Identify which cell holds the provided text, then report its [X, Y] central coordinate. 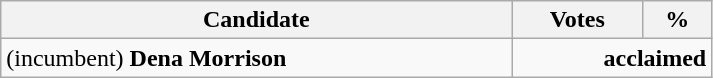
acclaimed [612, 58]
% [678, 20]
Votes [578, 20]
Candidate [256, 20]
(incumbent) Dena Morrison [256, 58]
